Identify which cell holds the provided text, then report its (X, Y) central coordinate. 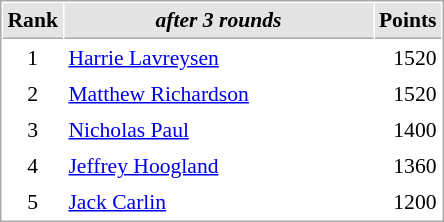
5 (32, 201)
1400 (408, 129)
4 (32, 165)
Rank (32, 21)
Jack Carlin (218, 201)
after 3 rounds (218, 21)
1360 (408, 165)
2 (32, 93)
Harrie Lavreysen (218, 57)
3 (32, 129)
1200 (408, 201)
Matthew Richardson (218, 93)
1 (32, 57)
Points (408, 21)
Nicholas Paul (218, 129)
Jeffrey Hoogland (218, 165)
